Return the [X, Y] coordinate for the center point of the cell that contains the specified text.  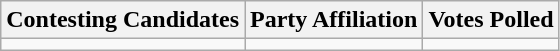
Contesting Candidates [123, 20]
Party Affiliation [334, 20]
Votes Polled [491, 20]
